Extract the (x, y) coordinate from the center of the cell holding the provided text.  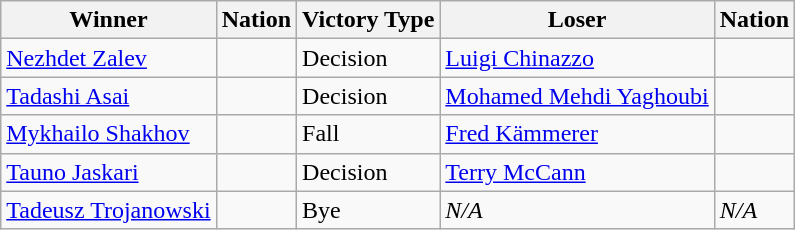
Mohamed Mehdi Yaghoubi (577, 96)
Luigi Chinazzo (577, 58)
Tadeusz Trojanowski (108, 210)
Bye (368, 210)
Victory Type (368, 20)
Fred Kämmerer (577, 134)
Fall (368, 134)
Terry McCann (577, 172)
Tauno Jaskari (108, 172)
Winner (108, 20)
Tadashi Asai (108, 96)
Mykhailo Shakhov (108, 134)
Loser (577, 20)
Nezhdet Zalev (108, 58)
